Extract the [x, y] coordinate from the center of the cell holding the provided text.  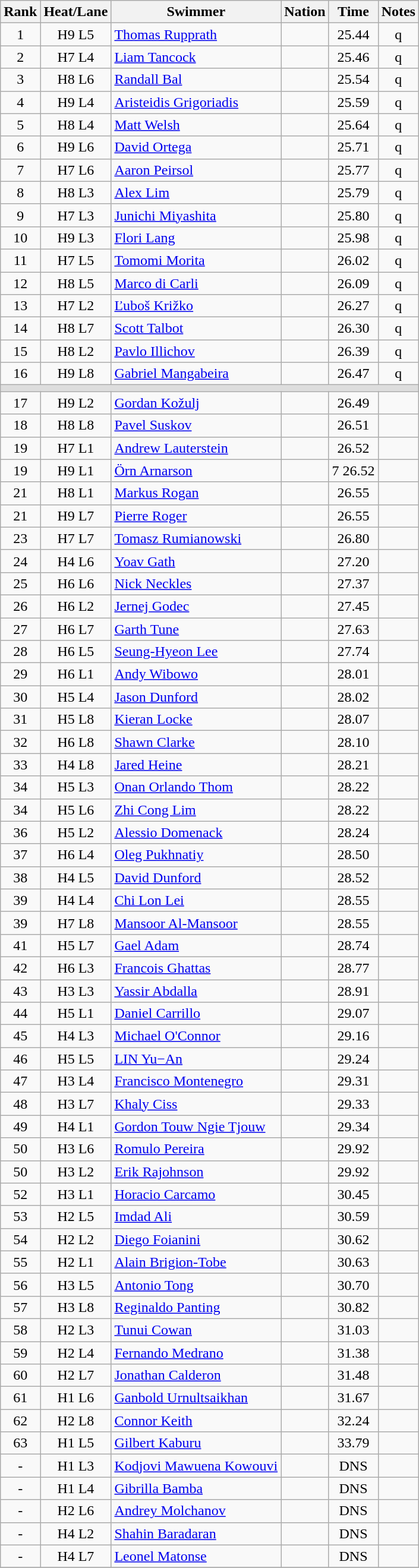
25.59 [353, 102]
63 [20, 1443]
Alessio Domenack [196, 832]
28.24 [353, 832]
Shahin Baradaran [196, 1534]
H9 L3 [76, 238]
Gabriel Mangabeira [196, 374]
10 [20, 238]
H2 L4 [76, 1353]
H5 L6 [76, 810]
43 [20, 990]
Aristeidis Grigoriadis [196, 102]
Liam Tancock [196, 57]
30.63 [353, 1262]
30.59 [353, 1217]
H6 L6 [76, 583]
H8 L6 [76, 80]
Horacio Carcamo [196, 1194]
Thomas Rupprath [196, 34]
33 [20, 765]
27.45 [353, 606]
H4 L8 [76, 765]
H7 L7 [76, 538]
25.44 [353, 34]
18 [20, 425]
H6 L2 [76, 606]
47 [20, 1081]
57 [20, 1307]
Matt Welsh [196, 125]
Gibrilla Bamba [196, 1488]
42 [20, 968]
Michael O'Connor [196, 1036]
28.77 [353, 968]
Swimmer [196, 12]
Pavlo Illichov [196, 351]
Jason Dunford [196, 697]
30.70 [353, 1285]
David Ortega [196, 147]
H9 L6 [76, 147]
29.24 [353, 1059]
H3 L2 [76, 1172]
Alain Brigion-Tobe [196, 1262]
Chi Lon Lei [196, 900]
H4 L6 [76, 561]
H6 L1 [76, 674]
28.50 [353, 855]
Kieran Locke [196, 720]
Andy Wibowo [196, 674]
H5 L1 [76, 1014]
Ganbold Urnultsaikhan [196, 1398]
25.54 [353, 80]
H8 L2 [76, 351]
33.79 [353, 1443]
26.47 [353, 374]
15 [20, 351]
Leonel Matonse [196, 1556]
David Dunford [196, 878]
3 [20, 80]
Yassir Abdalla [196, 990]
25.71 [353, 147]
25.64 [353, 125]
31.38 [353, 1353]
H2 L2 [76, 1239]
12 [20, 283]
Tunui Cowan [196, 1330]
H6 L3 [76, 968]
13 [20, 306]
26.30 [353, 329]
Gordon Touw Ngie Tjouw [196, 1127]
26.80 [353, 538]
30.62 [353, 1239]
Rank [20, 12]
29.31 [353, 1081]
H8 L1 [76, 493]
9 [20, 215]
26.27 [353, 306]
Seung-Hyeon Lee [196, 652]
28.01 [353, 674]
46 [20, 1059]
H1 L3 [76, 1466]
23 [20, 538]
H2 L6 [76, 1511]
26 [20, 606]
H5 L4 [76, 697]
37 [20, 855]
29.07 [353, 1014]
27.63 [353, 629]
Nick Neckles [196, 583]
H4 L5 [76, 878]
14 [20, 329]
Jernej Godec [196, 606]
32.24 [353, 1421]
25.80 [353, 215]
56 [20, 1285]
28.74 [353, 945]
Mansoor Al-Mansoor [196, 923]
H1 L6 [76, 1398]
Reginaldo Panting [196, 1307]
Daniel Carrillo [196, 1014]
H9 L7 [76, 516]
Oleg Pukhnatiy [196, 855]
Pavel Suskov [196, 425]
55 [20, 1262]
Marco di Carli [196, 283]
H7 L6 [76, 170]
H2 L5 [76, 1217]
27.20 [353, 561]
27 [20, 629]
32 [20, 742]
29.34 [353, 1127]
8 [20, 193]
Randall Bal [196, 80]
H1 L5 [76, 1443]
Romulo Pereira [196, 1149]
Diego Foianini [196, 1239]
31.03 [353, 1330]
H3 L6 [76, 1149]
49 [20, 1127]
48 [20, 1104]
H6 L8 [76, 742]
Yoav Gath [196, 561]
31.48 [353, 1375]
Shawn Clarke [196, 742]
Andrey Molchanov [196, 1511]
H4 L7 [76, 1556]
27.74 [353, 652]
2 [20, 57]
28 [20, 652]
30.45 [353, 1194]
1 [20, 34]
H9 L1 [76, 471]
31 [20, 720]
6 [20, 147]
Imdad Ali [196, 1217]
25.98 [353, 238]
H9 L8 [76, 374]
Jared Heine [196, 765]
Junichi Miyashita [196, 215]
H8 L7 [76, 329]
H9 L2 [76, 403]
53 [20, 1217]
H1 L4 [76, 1488]
Kodjovi Mawuena Kowouvi [196, 1466]
28.07 [353, 720]
Francisco Montenegro [196, 1081]
H3 L4 [76, 1081]
30 [20, 697]
30.82 [353, 1307]
24 [20, 561]
H3 L7 [76, 1104]
LIN Yu−An [196, 1059]
H4 L2 [76, 1534]
Francois Ghattas [196, 968]
Onan Orlando Thom [196, 787]
29 [20, 674]
Ľuboš Križko [196, 306]
H6 L7 [76, 629]
60 [20, 1375]
Gordan Kožulj [196, 403]
H4 L1 [76, 1127]
58 [20, 1330]
H7 L1 [76, 448]
H7 L2 [76, 306]
Flori Lang [196, 238]
27.37 [353, 583]
28.10 [353, 742]
Garth Tune [196, 629]
Notes [398, 12]
5 [20, 125]
H7 L4 [76, 57]
Jonathan Calderon [196, 1375]
H9 L5 [76, 34]
26.52 [353, 448]
H7 L8 [76, 923]
Tomomi Morita [196, 260]
11 [20, 260]
Markus Rogan [196, 493]
H9 L4 [76, 102]
38 [20, 878]
Tomasz Rumianowski [196, 538]
7 [20, 170]
25.77 [353, 170]
H7 L5 [76, 260]
Antonio Tong [196, 1285]
26.09 [353, 283]
H6 L5 [76, 652]
H2 L8 [76, 1421]
Heat/Lane [76, 12]
Time [353, 12]
H2 L7 [76, 1375]
61 [20, 1398]
26.51 [353, 425]
H3 L1 [76, 1194]
26.39 [353, 351]
59 [20, 1353]
Örn Arnarson [196, 471]
Aaron Peirsol [196, 170]
H3 L3 [76, 990]
4 [20, 102]
Andrew Lauterstein [196, 448]
Gael Adam [196, 945]
H5 L7 [76, 945]
H5 L3 [76, 787]
29.16 [353, 1036]
H5 L5 [76, 1059]
H3 L8 [76, 1307]
25.79 [353, 193]
H8 L5 [76, 283]
H3 L5 [76, 1285]
41 [20, 945]
26.49 [353, 403]
H8 L4 [76, 125]
28.02 [353, 697]
H5 L8 [76, 720]
28.52 [353, 878]
28.21 [353, 765]
26.02 [353, 260]
54 [20, 1239]
H7 L3 [76, 215]
H6 L4 [76, 855]
H4 L3 [76, 1036]
H8 L8 [76, 425]
44 [20, 1014]
Fernando Medrano [196, 1353]
45 [20, 1036]
Zhi Cong Lim [196, 810]
16 [20, 374]
29.33 [353, 1104]
Alex Lim [196, 193]
H2 L3 [76, 1330]
Scott Talbot [196, 329]
25.46 [353, 57]
Erik Rajohnson [196, 1172]
Pierre Roger [196, 516]
28.91 [353, 990]
H2 L1 [76, 1262]
62 [20, 1421]
36 [20, 832]
H4 L4 [76, 900]
31.67 [353, 1398]
H5 L2 [76, 832]
Gilbert Kaburu [196, 1443]
Nation [305, 12]
17 [20, 403]
Khaly Ciss [196, 1104]
7 26.52 [353, 471]
52 [20, 1194]
25 [20, 583]
Connor Keith [196, 1421]
H8 L3 [76, 193]
